Scan for the cell matching the given text and deliver its (x, y) coordinate at center. 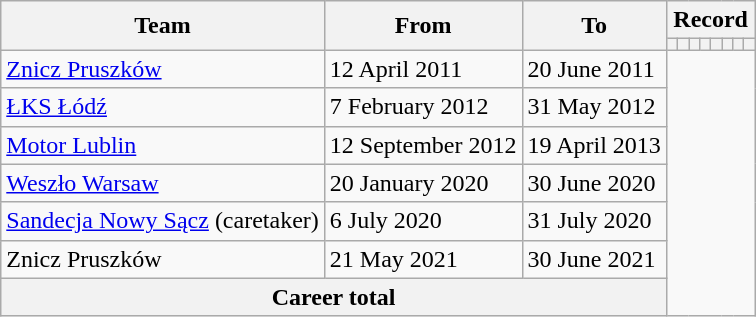
6 July 2020 (423, 221)
12 April 2011 (423, 69)
30 June 2020 (594, 183)
Career total (334, 297)
Motor Lublin (163, 145)
12 September 2012 (423, 145)
From (423, 26)
ŁKS Łódź (163, 107)
Team (163, 26)
31 May 2012 (594, 107)
To (594, 26)
20 June 2011 (594, 69)
19 April 2013 (594, 145)
Record (710, 20)
7 February 2012 (423, 107)
30 June 2021 (594, 259)
Weszło Warsaw (163, 183)
21 May 2021 (423, 259)
Sandecja Nowy Sącz (caretaker) (163, 221)
31 July 2020 (594, 221)
20 January 2020 (423, 183)
